Detect which cell encompasses the target text, then output its (x, y) center coordinate. 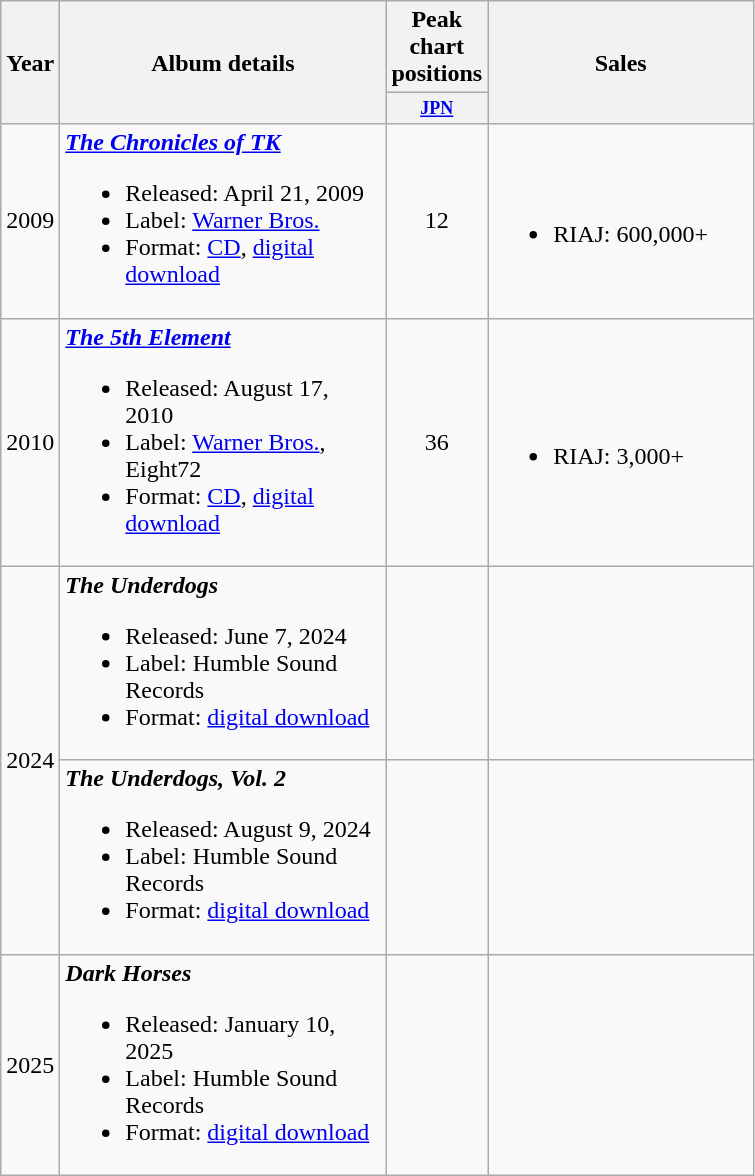
The Underdogs, Vol. 2Released: August 9, 2024Label: Humble Sound RecordsFormat: digital download (223, 857)
The UnderdogsReleased: June 7, 2024Label: Humble Sound RecordsFormat: digital download (223, 663)
RIAJ: 600,000+ (621, 221)
2025 (30, 1064)
2024 (30, 760)
Album details (223, 62)
2009 (30, 221)
The Chronicles of TKReleased: April 21, 2009Label: Warner Bros.Format: CD, digital download (223, 221)
Peak chart positions (437, 47)
12 (437, 221)
RIAJ: 3,000+ (621, 442)
JPN (437, 108)
Sales (621, 62)
Year (30, 62)
Dark HorsesReleased: January 10, 2025Label: Humble Sound RecordsFormat: digital download (223, 1064)
The 5th ElementReleased: August 17, 2010Label: Warner Bros., Eight72Format: CD, digital download (223, 442)
36 (437, 442)
2010 (30, 442)
